Capture the cell that displays the provided text and extract its [X, Y] central coordinate. 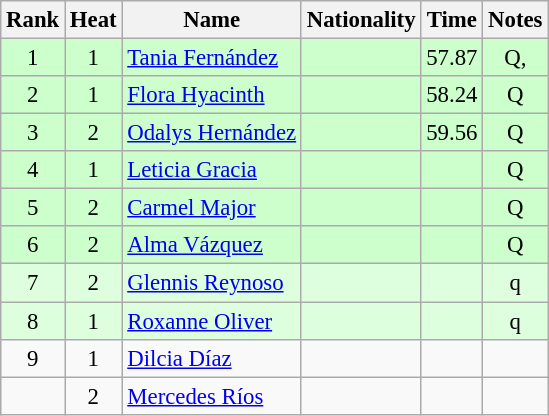
Rank [33, 20]
Alma Vázquez [212, 245]
57.87 [452, 58]
Mercedes Ríos [212, 396]
4 [33, 170]
Odalys Hernández [212, 133]
Roxanne Oliver [212, 321]
3 [33, 133]
Tania Fernández [212, 58]
Flora Hyacinth [212, 95]
6 [33, 245]
Nationality [360, 20]
Heat [94, 20]
Name [212, 20]
59.56 [452, 133]
Time [452, 20]
Dilcia Díaz [212, 358]
9 [33, 358]
Glennis Reynoso [212, 283]
5 [33, 208]
Notes [516, 20]
Carmel Major [212, 208]
7 [33, 283]
Leticia Gracia [212, 170]
58.24 [452, 95]
8 [33, 321]
Q, [516, 58]
